Locate the cell with the specified text and output its (x, y) center coordinate. 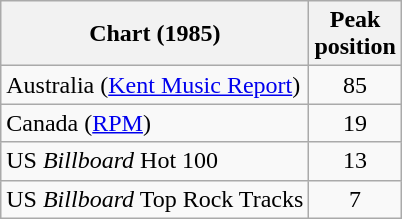
19 (355, 123)
US Billboard Top Rock Tracks (155, 199)
US Billboard Hot 100 (155, 161)
13 (355, 161)
Canada (RPM) (155, 123)
Australia (Kent Music Report) (155, 85)
Peakposition (355, 34)
7 (355, 199)
Chart (1985) (155, 34)
85 (355, 85)
